For the text-containing cell, return its midpoint in (x, y) coordinate format. 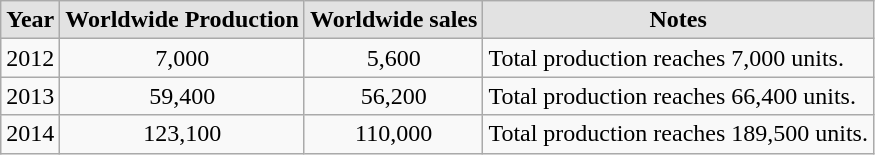
Worldwide sales (393, 20)
Year (30, 20)
2012 (30, 58)
59,400 (182, 96)
Total production reaches 189,500 units. (678, 134)
Total production reaches 7,000 units. (678, 58)
Total production reaches 66,400 units. (678, 96)
Worldwide Production (182, 20)
2014 (30, 134)
2013 (30, 96)
110,000 (393, 134)
7,000 (182, 58)
56,200 (393, 96)
123,100 (182, 134)
Notes (678, 20)
5,600 (393, 58)
